Pinpoint the cell where the given text exists, returning its [x, y] midpoint coordinate. 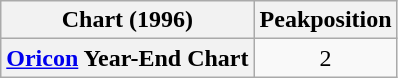
Chart (1996) [128, 20]
Peakposition [326, 20]
2 [326, 58]
Oricon Year-End Chart [128, 58]
